Return (X, Y) of the center of cell containing provided text 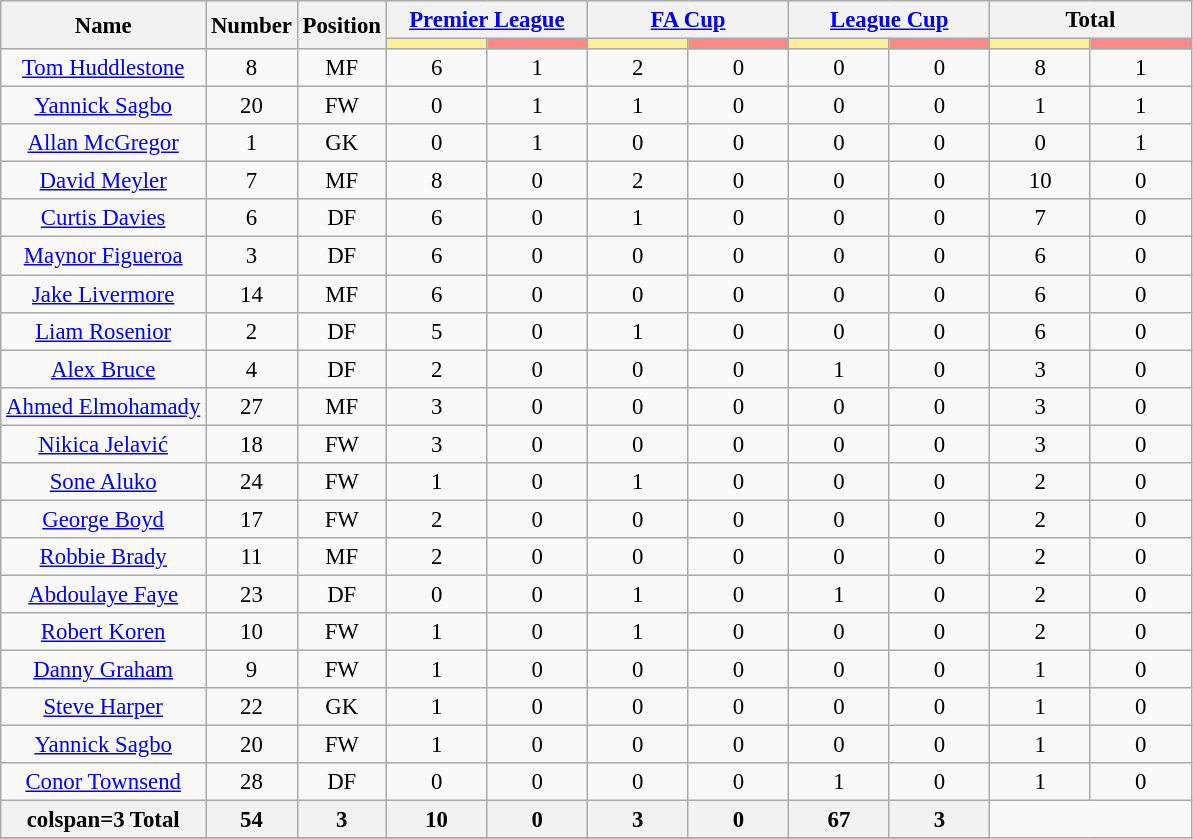
Alex Bruce (104, 369)
Allan McGregor (104, 143)
colspan=3 Total (104, 820)
67 (840, 820)
27 (252, 406)
Robert Koren (104, 632)
Nikica Jelavić (104, 444)
24 (252, 482)
Conor Townsend (104, 782)
Jake Livermore (104, 294)
Maynor Figueroa (104, 256)
Robbie Brady (104, 557)
FA Cup (688, 20)
Total (1090, 20)
Position (342, 25)
17 (252, 519)
Curtis Davies (104, 219)
Danny Graham (104, 670)
4 (252, 369)
David Meyler (104, 181)
18 (252, 444)
23 (252, 594)
28 (252, 782)
Number (252, 25)
14 (252, 294)
5 (436, 331)
22 (252, 707)
Premier League (486, 20)
George Boyd (104, 519)
League Cup (890, 20)
11 (252, 557)
Name (104, 25)
Liam Rosenior (104, 331)
Abdoulaye Faye (104, 594)
Ahmed Elmohamady (104, 406)
54 (252, 820)
Tom Huddlestone (104, 68)
9 (252, 670)
Steve Harper (104, 707)
Sone Aluko (104, 482)
